Search for the cell housing the specified text and yield its (X, Y) center coordinate. 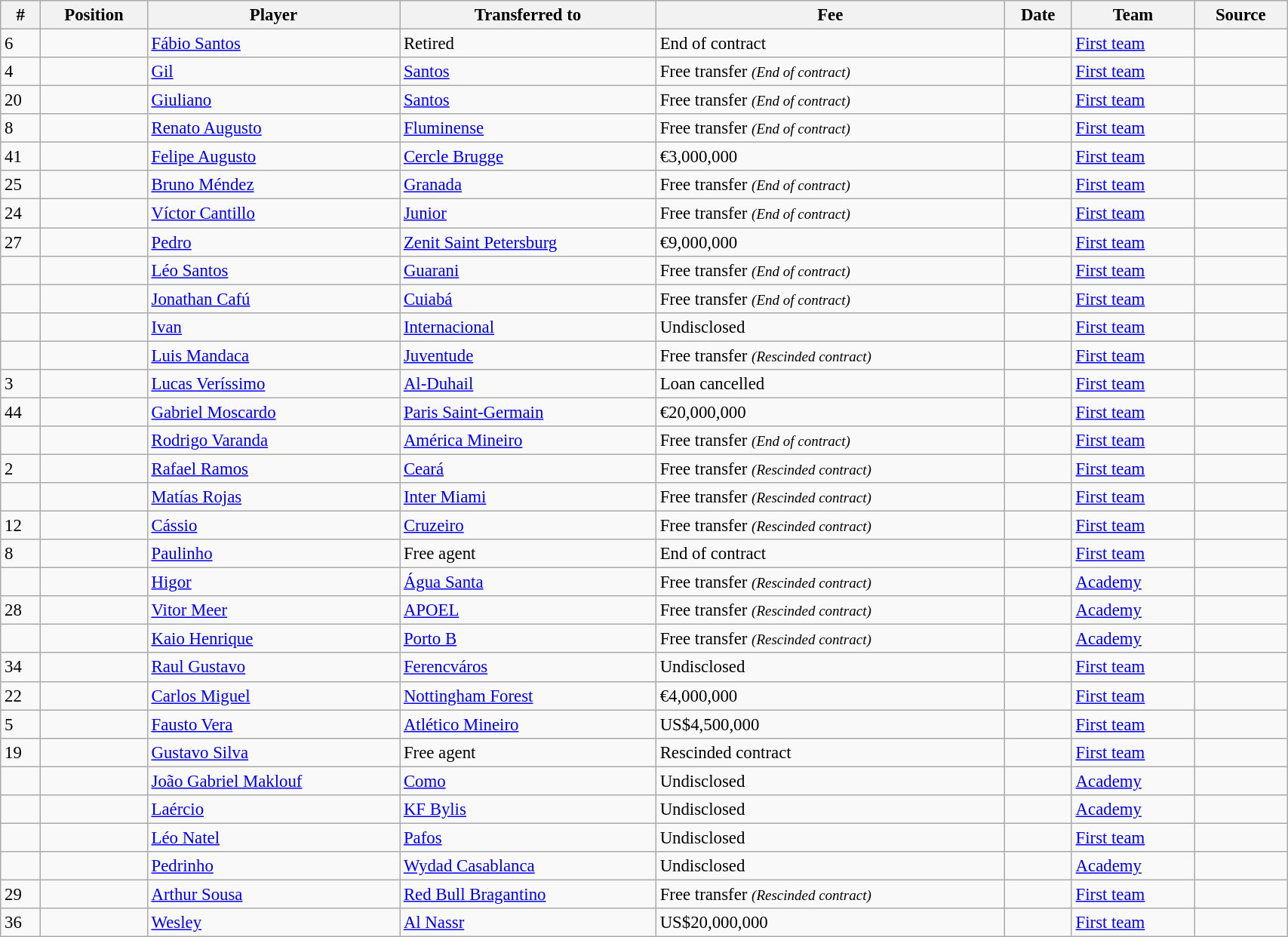
APOEL (528, 610)
12 (21, 526)
Higor (273, 582)
Como (528, 781)
€9,000,000 (830, 242)
Paulinho (273, 554)
Date (1038, 15)
Fábio Santos (273, 44)
€3,000,000 (830, 157)
KF Bylis (528, 810)
Gil (273, 72)
Lucas Veríssimo (273, 384)
Víctor Cantillo (273, 214)
Ferencváros (528, 668)
Granada (528, 185)
Luis Mandaca (273, 355)
Paris Saint-Germain (528, 412)
34 (21, 668)
Retired (528, 44)
US$4,500,000 (830, 724)
Bruno Méndez (273, 185)
Gustavo Silva (273, 752)
Junior (528, 214)
19 (21, 752)
Guarani (528, 270)
Wydad Casablanca (528, 866)
2 (21, 468)
5 (21, 724)
Wesley (273, 923)
41 (21, 157)
Laércio (273, 810)
Al Nassr (528, 923)
Transferred to (528, 15)
Ivan (273, 327)
Pafos (528, 837)
27 (21, 242)
Fluminense (528, 128)
Porto B (528, 639)
Carlos Miguel (273, 696)
Cercle Brugge (528, 157)
Pedrinho (273, 866)
Felipe Augusto (273, 157)
Red Bull Bragantino (528, 894)
Cássio (273, 526)
Al-Duhail (528, 384)
Kaio Henrique (273, 639)
Gabriel Moscardo (273, 412)
22 (21, 696)
Léo Natel (273, 837)
Jonathan Cafú (273, 299)
25 (21, 185)
28 (21, 610)
4 (21, 72)
Vitor Meer (273, 610)
Matías Rojas (273, 497)
24 (21, 214)
Rodrigo Varanda (273, 441)
44 (21, 412)
Loan cancelled (830, 384)
Fausto Vera (273, 724)
# (21, 15)
Player (273, 15)
Zenit Saint Petersburg (528, 242)
Rescinded contract (830, 752)
Inter Miami (528, 497)
US$20,000,000 (830, 923)
Position (94, 15)
Giuliano (273, 100)
Cruzeiro (528, 526)
Arthur Sousa (273, 894)
Cuiabá (528, 299)
João Gabriel Maklouf (273, 781)
Água Santa (528, 582)
36 (21, 923)
Juventude (528, 355)
€4,000,000 (830, 696)
Renato Augusto (273, 128)
Rafael Ramos (273, 468)
Nottingham Forest (528, 696)
€20,000,000 (830, 412)
Pedro (273, 242)
6 (21, 44)
Fee (830, 15)
Atlético Mineiro (528, 724)
Raul Gustavo (273, 668)
Ceará (528, 468)
20 (21, 100)
Léo Santos (273, 270)
Source (1240, 15)
Internacional (528, 327)
29 (21, 894)
3 (21, 384)
América Mineiro (528, 441)
Team (1133, 15)
